Return (X, Y) of the center of cell containing provided text 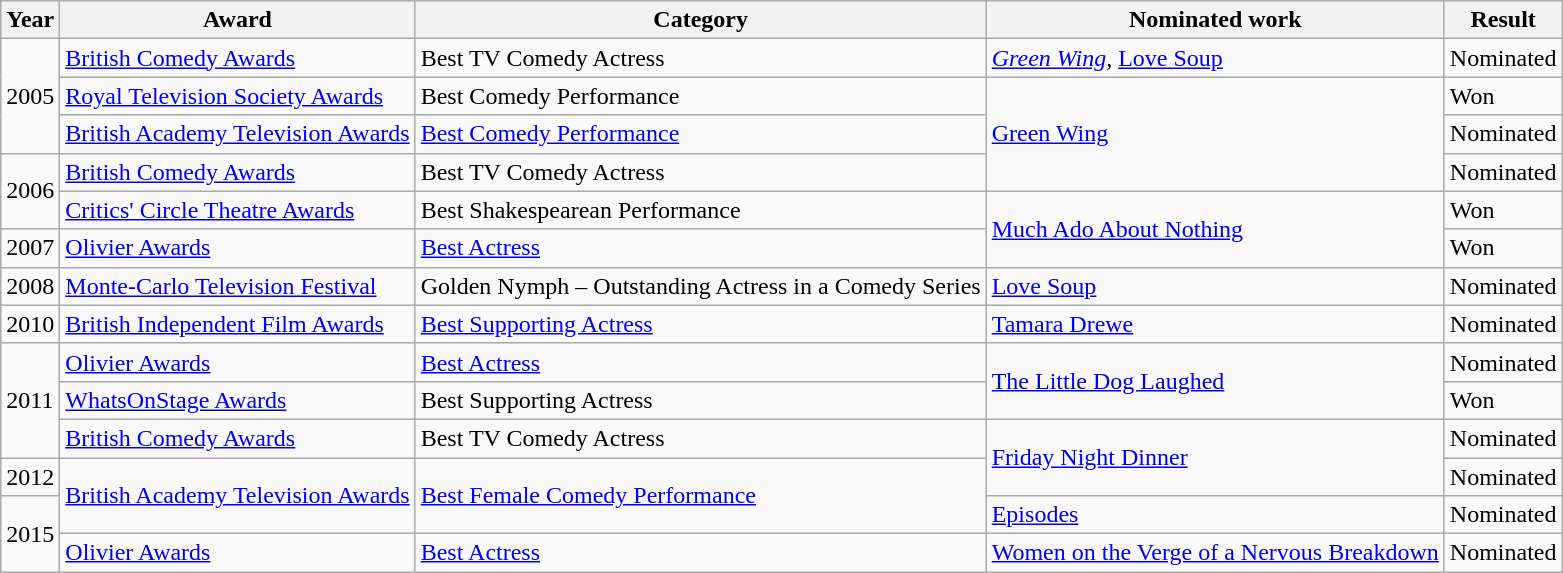
2011 (30, 400)
Green Wing (1215, 134)
Green Wing, Love Soup (1215, 58)
Golden Nymph – Outstanding Actress in a Comedy Series (700, 286)
Episodes (1215, 515)
Year (30, 20)
Tamara Drewe (1215, 324)
2012 (30, 477)
Women on the Verge of a Nervous Breakdown (1215, 553)
2007 (30, 248)
The Little Dog Laughed (1215, 381)
WhatsOnStage Awards (238, 400)
Love Soup (1215, 286)
Category (700, 20)
Best Shakespearean Performance (700, 210)
Much Ado About Nothing (1215, 229)
2006 (30, 191)
Result (1503, 20)
Nominated work (1215, 20)
Award (238, 20)
Monte-Carlo Television Festival (238, 286)
2005 (30, 96)
2008 (30, 286)
Friday Night Dinner (1215, 457)
2010 (30, 324)
Critics' Circle Theatre Awards (238, 210)
2015 (30, 534)
British Independent Film Awards (238, 324)
Royal Television Society Awards (238, 96)
Best Female Comedy Performance (700, 496)
